Return (x, y) of the center of cell containing provided text 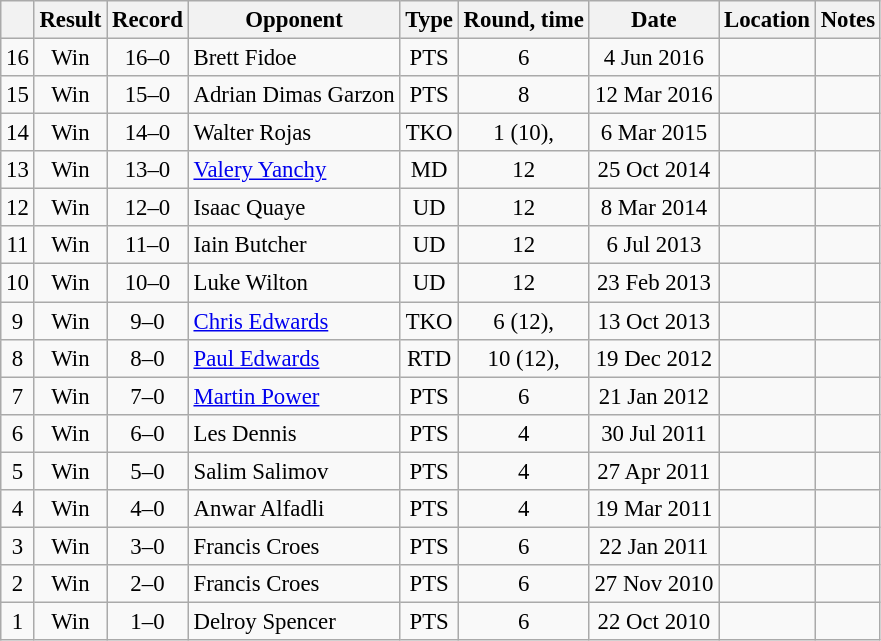
MD (429, 170)
25 Oct 2014 (654, 170)
10 (12), (524, 358)
27 Apr 2011 (654, 471)
RTD (429, 358)
6–0 (148, 433)
21 Jan 2012 (654, 396)
Round, time (524, 20)
22 Jan 2011 (654, 546)
27 Nov 2010 (654, 584)
30 Jul 2011 (654, 433)
7 (18, 396)
14 (18, 133)
7–0 (148, 396)
11–0 (148, 245)
19 Dec 2012 (654, 358)
Anwar Alfadli (294, 509)
13–0 (148, 170)
3–0 (148, 546)
22 Oct 2010 (654, 621)
Isaac Quaye (294, 208)
6 Jul 2013 (654, 245)
Notes (848, 20)
Walter Rojas (294, 133)
15–0 (148, 95)
1–0 (148, 621)
Chris Edwards (294, 321)
Record (148, 20)
12–0 (148, 208)
16 (18, 58)
Luke Wilton (294, 283)
2 (18, 584)
Iain Butcher (294, 245)
1 (10), (524, 133)
Les Dennis (294, 433)
Date (654, 20)
Adrian Dimas Garzon (294, 95)
12 Mar 2016 (654, 95)
Paul Edwards (294, 358)
10 (18, 283)
5 (18, 471)
14–0 (148, 133)
19 Mar 2011 (654, 509)
9 (18, 321)
6 Mar 2015 (654, 133)
8 Mar 2014 (654, 208)
Martin Power (294, 396)
10–0 (148, 283)
2–0 (148, 584)
Location (768, 20)
3 (18, 546)
4 Jun 2016 (654, 58)
9–0 (148, 321)
Brett Fidoe (294, 58)
8–0 (148, 358)
13 Oct 2013 (654, 321)
Result (70, 20)
5–0 (148, 471)
1 (18, 621)
15 (18, 95)
Valery Yanchy (294, 170)
6 (12), (524, 321)
Opponent (294, 20)
Delroy Spencer (294, 621)
11 (18, 245)
Salim Salimov (294, 471)
23 Feb 2013 (654, 283)
13 (18, 170)
4–0 (148, 509)
Type (429, 20)
16–0 (148, 58)
